Search for the cell housing the specified text and yield its (x, y) center coordinate. 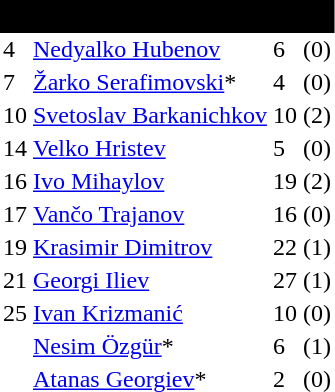
5 (285, 148)
21 (15, 280)
14 (15, 148)
Velko Hristev (150, 148)
Nesim Özgür* (150, 346)
Midfielders (167, 16)
Krasimir Dimitrov (150, 248)
Georgi Iliev (150, 280)
Nedyalko Hubenov (150, 50)
Ivo Mihaylov (150, 182)
7 (15, 82)
Žarko Serafimovski* (150, 82)
Ivan Krizmanić (150, 314)
17 (15, 214)
22 (285, 248)
25 (15, 314)
27 (285, 280)
Svetoslav Barkanichkov (150, 116)
Vančo Trajanov (150, 214)
